From the cell containing the given text, extract its center point as [X, Y] coordinate. 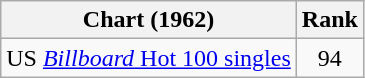
94 [330, 58]
Chart (1962) [149, 20]
Rank [330, 20]
US Billboard Hot 100 singles [149, 58]
